Scan for the cell matching the given text and deliver its [x, y] coordinate at center. 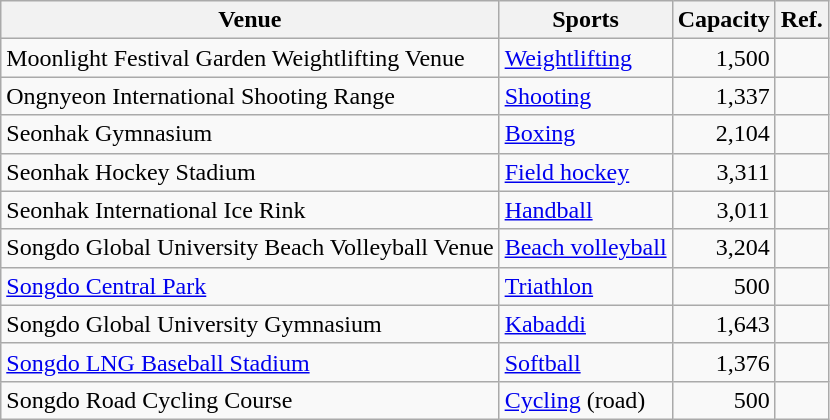
Shooting [586, 96]
Kabaddi [586, 324]
Moonlight Festival Garden Weightlifting Venue [250, 58]
Songdo Global University Gymnasium [250, 324]
2,104 [724, 134]
3,204 [724, 248]
Triathlon [586, 286]
1,643 [724, 324]
Sports [586, 20]
Field hockey [586, 172]
Songdo LNG Baseball Stadium [250, 362]
1,337 [724, 96]
Beach volleyball [586, 248]
Weightlifting [586, 58]
Cycling (road) [586, 400]
Boxing [586, 134]
Venue [250, 20]
Ongnyeon International Shooting Range [250, 96]
Songdo Central Park [250, 286]
Seonhak International Ice Rink [250, 210]
Songdo Road Cycling Course [250, 400]
Songdo Global University Beach Volleyball Venue [250, 248]
Capacity [724, 20]
Handball [586, 210]
Seonhak Gymnasium [250, 134]
Seonhak Hockey Stadium [250, 172]
3,311 [724, 172]
1,500 [724, 58]
1,376 [724, 362]
3,011 [724, 210]
Ref. [802, 20]
Softball [586, 362]
